From the cell containing the given text, extract its center point as (X, Y) coordinate. 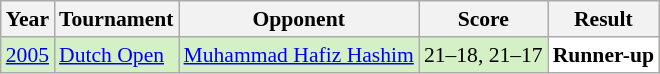
Tournament (116, 19)
Score (484, 19)
Runner-up (604, 55)
Result (604, 19)
Muhammad Hafiz Hashim (299, 55)
21–18, 21–17 (484, 55)
Dutch Open (116, 55)
Year (28, 19)
2005 (28, 55)
Opponent (299, 19)
